Locate the cell with the specified text and output its (X, Y) center coordinate. 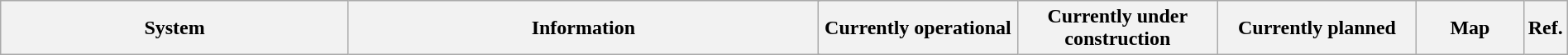
Currently operational (918, 28)
Currently planned (1317, 28)
Ref. (1545, 28)
Map (1470, 28)
Information (583, 28)
Currently under construction (1117, 28)
System (175, 28)
